Return the (X, Y) coordinate for the center point of the cell that contains the specified text.  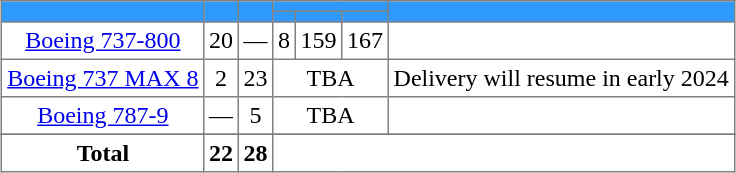
Delivery will resume in early 2024 (561, 78)
159 (318, 41)
Total (103, 153)
28 (255, 153)
5 (255, 116)
Boeing 737 MAX 8 (103, 78)
Boeing 787-9 (103, 116)
23 (255, 78)
Boeing 737-800 (103, 41)
22 (221, 153)
20 (221, 41)
167 (365, 41)
8 (284, 41)
2 (221, 78)
